Identify which cell holds the provided text, then report its [x, y] central coordinate. 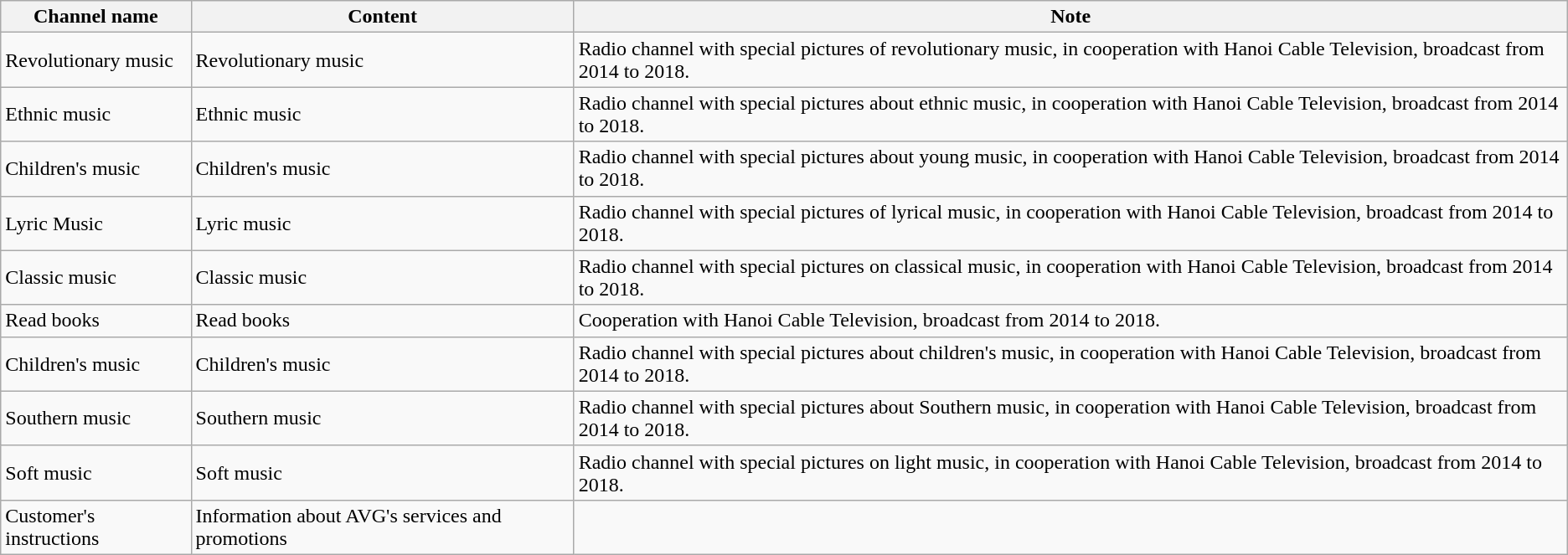
Radio channel with special pictures about young music, in cooperation with Hanoi Cable Television, broadcast from 2014 to 2018. [1070, 169]
Cooperation with Hanoi Cable Television, broadcast from 2014 to 2018. [1070, 321]
Radio channel with special pictures about children's music, in cooperation with Hanoi Cable Television, broadcast from 2014 to 2018. [1070, 363]
Information about AVG's services and promotions [382, 527]
Radio channel with special pictures on light music, in cooperation with Hanoi Cable Television, broadcast from 2014 to 2018. [1070, 472]
Radio channel with special pictures about Southern music, in cooperation with Hanoi Cable Television, broadcast from 2014 to 2018. [1070, 419]
Content [382, 17]
Radio channel with special pictures about ethnic music, in cooperation with Hanoi Cable Television, broadcast from 2014 to 2018. [1070, 114]
Radio channel with special pictures of lyrical music, in cooperation with Hanoi Cable Television, broadcast from 2014 to 2018. [1070, 223]
Channel name [95, 17]
Note [1070, 17]
Customer's instructions [95, 527]
Radio channel with special pictures of revolutionary music, in cooperation with Hanoi Cable Television, broadcast from 2014 to 2018. [1070, 60]
Lyric Music [95, 223]
Lyric music [382, 223]
Radio channel with special pictures on classical music, in cooperation with Hanoi Cable Television, broadcast from 2014 to 2018. [1070, 278]
